Determine the (X, Y) coordinate at the center of the cell enclosing the given text.  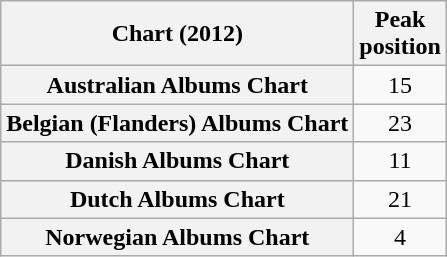
11 (400, 161)
Dutch Albums Chart (178, 199)
Australian Albums Chart (178, 85)
23 (400, 123)
4 (400, 237)
21 (400, 199)
Belgian (Flanders) Albums Chart (178, 123)
Chart (2012) (178, 34)
15 (400, 85)
Peakposition (400, 34)
Danish Albums Chart (178, 161)
Norwegian Albums Chart (178, 237)
